Scan for the cell matching the given text and deliver its [x, y] coordinate at center. 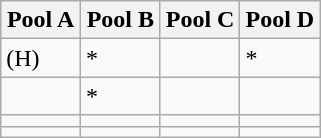
Pool C [200, 20]
Pool D [280, 20]
Pool A [41, 20]
(H) [41, 58]
Pool B [120, 20]
